From the cell containing the given text, extract its center point as [x, y] coordinate. 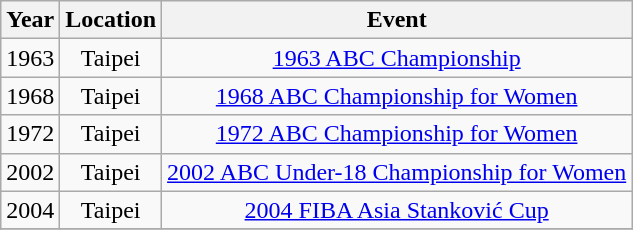
1963 ABC Championship [397, 58]
2002 [30, 172]
2004 FIBA Asia Stanković Cup [397, 210]
Event [397, 20]
1972 [30, 134]
2002 ABC Under-18 Championship for Women [397, 172]
1968 [30, 96]
1968 ABC Championship for Women [397, 96]
1972 ABC Championship for Women [397, 134]
1963 [30, 58]
2004 [30, 210]
Year [30, 20]
Location [111, 20]
